Return [X, Y] of the center of cell containing provided text 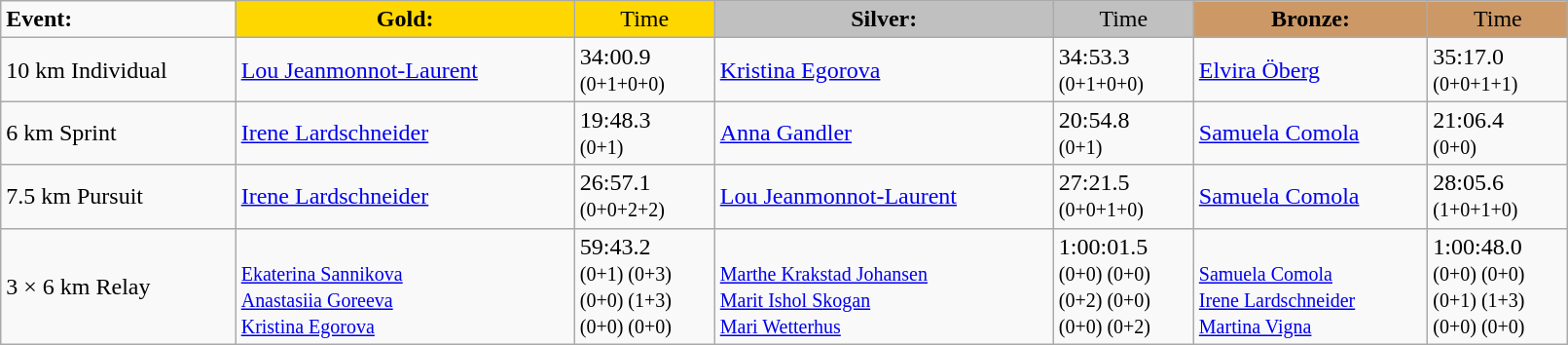
Event: [119, 19]
6 km Sprint [119, 133]
34:00.9(0+1+0+0) [644, 70]
Silver: [884, 19]
28:05.6(1+0+1+0) [1498, 197]
1:00:48.0(0+0) (0+0)(0+1) (1+3)(0+0) (0+0) [1498, 287]
Marthe Krakstad JohansenMarit Ishol SkoganMari Wetterhus [884, 287]
34:53.3(0+1+0+0) [1123, 70]
Samuela ComolaIrene LardschneiderMartina Vigna [1310, 287]
1:00:01.5(0+0) (0+0)(0+2) (0+0)(0+0) (0+2) [1123, 287]
Anna Gandler [884, 133]
10 km Individual [119, 70]
3 × 6 km Relay [119, 287]
Gold: [405, 19]
Bronze: [1310, 19]
26:57.1(0+0+2+2) [644, 197]
21:06.4(0+0) [1498, 133]
20:54.8(0+1) [1123, 133]
59:43.2(0+1) (0+3)(0+0) (1+3)(0+0) (0+0) [644, 287]
27:21.5(0+0+1+0) [1123, 197]
19:48.3(0+1) [644, 133]
Ekaterina SannikovaAnastasiia GoreevaKristina Egorova [405, 287]
Elvira Öberg [1310, 70]
Kristina Egorova [884, 70]
35:17.0(0+0+1+1) [1498, 70]
7.5 km Pursuit [119, 197]
